For the text-containing cell, return its midpoint in (x, y) coordinate format. 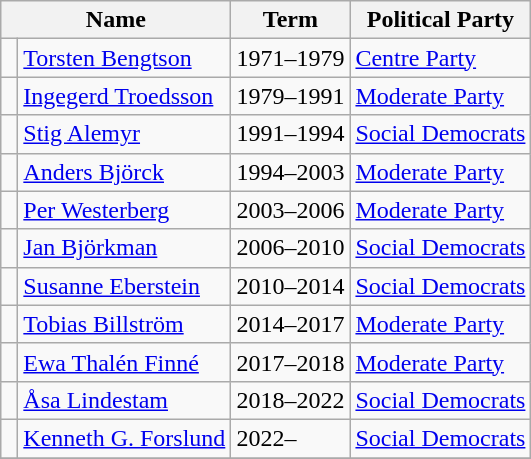
Torsten Bengtson (124, 58)
Anders Björck (124, 172)
Political Party (440, 20)
1991–1994 (290, 134)
Kenneth G. Forslund (124, 438)
2018–2022 (290, 400)
2010–2014 (290, 286)
2006–2010 (290, 248)
1994–2003 (290, 172)
Term (290, 20)
2003–2006 (290, 210)
Ewa Thalén Finné (124, 362)
Tobias Billström (124, 324)
Centre Party (440, 58)
1971–1979 (290, 58)
Name (116, 20)
Per Westerberg (124, 210)
1979–1991 (290, 96)
Stig Alemyr (124, 134)
2017–2018 (290, 362)
Ingegerd Troedsson (124, 96)
2022– (290, 438)
2014–2017 (290, 324)
Åsa Lindestam (124, 400)
Susanne Eberstein (124, 286)
Jan Björkman (124, 248)
